From the cell containing the given text, extract its center point as (X, Y) coordinate. 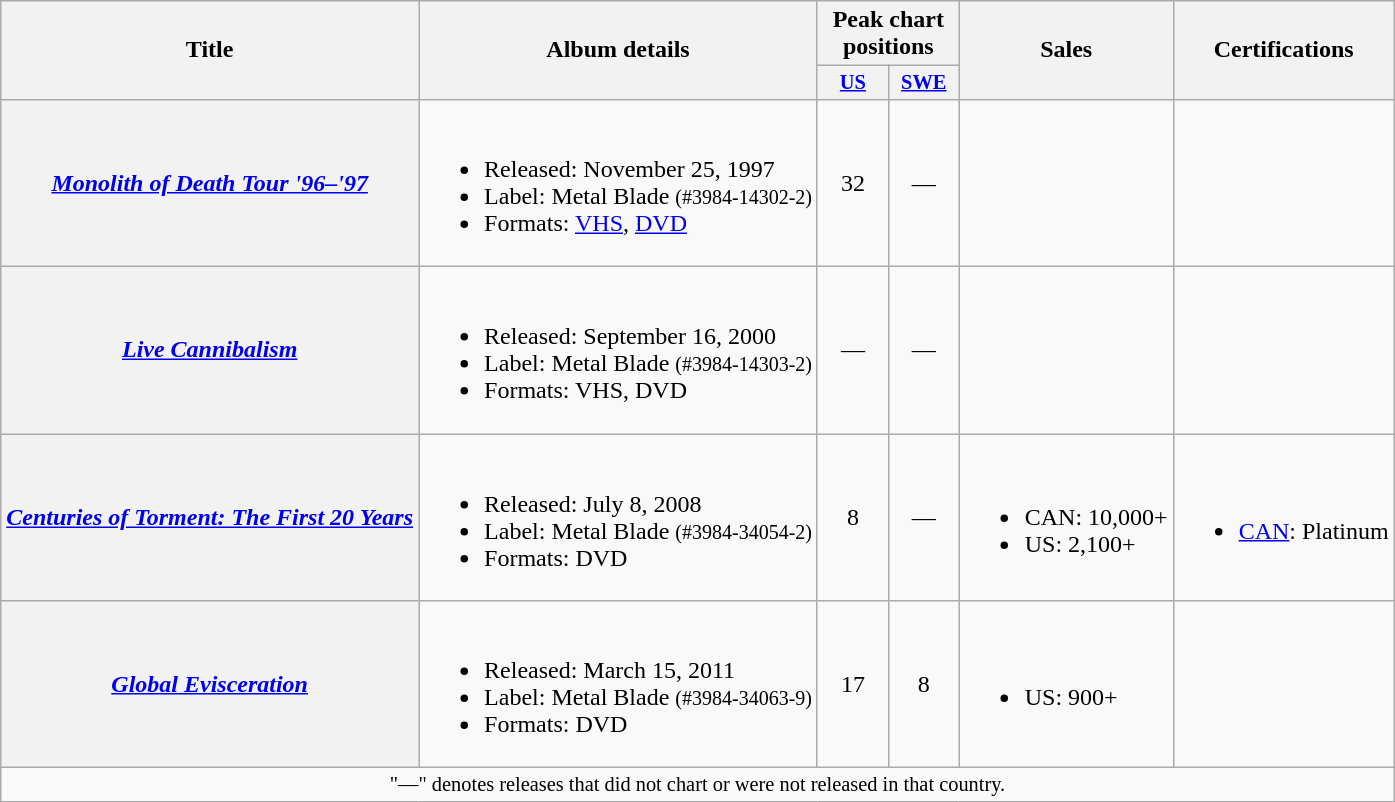
Title (210, 50)
Released: November 25, 1997Label: Metal Blade (#3984-14302-2)Formats: VHS, DVD (618, 182)
Sales (1066, 50)
Certifications (1284, 50)
Monolith of Death Tour '96–'97 (210, 182)
17 (852, 684)
Released: March 15, 2011Label: Metal Blade (#3984-34063-9)Formats: DVD (618, 684)
Global Evisceration (210, 684)
CAN: 10,000+US: 2,100+ (1066, 518)
Released: July 8, 2008Label: Metal Blade (#3984-34054-2)Formats: DVD (618, 518)
32 (852, 182)
CAN: Platinum (1284, 518)
US (852, 83)
"—" denotes releases that did not chart or were not released in that country. (698, 785)
Peak chart positions (888, 34)
SWE (924, 83)
US: 900+ (1066, 684)
Released: September 16, 2000Label: Metal Blade (#3984-14303-2)Formats: VHS, DVD (618, 350)
Centuries of Torment: The First 20 Years (210, 518)
Live Cannibalism (210, 350)
Album details (618, 50)
